Output the [x, y] coordinate of the center of the cell containing the given text.  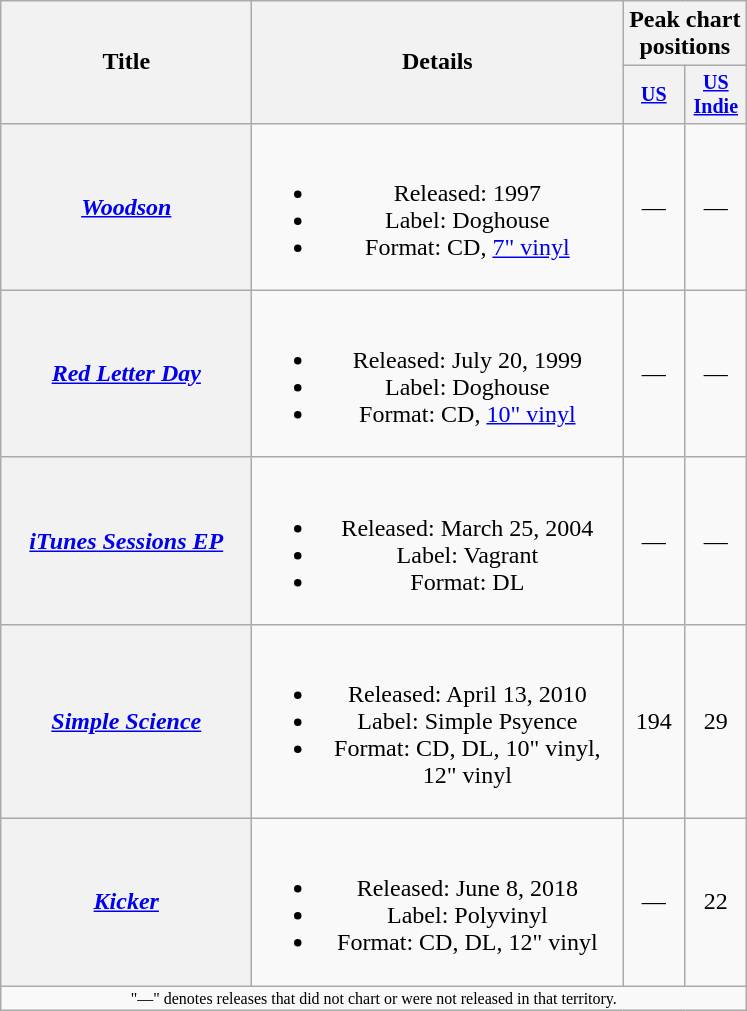
Released: 1997Label: DoghouseFormat: CD, 7" vinyl [438, 206]
Peak chart positions [685, 34]
Red Letter Day [126, 374]
"—" denotes releases that did not chart or were not released in that territory. [374, 998]
Simple Science [126, 721]
194 [654, 721]
Released: July 20, 1999Label: DoghouseFormat: CD, 10" vinyl [438, 374]
Details [438, 62]
iTunes Sessions EP [126, 540]
Released: March 25, 2004Label: VagrantFormat: DL [438, 540]
USIndie [716, 94]
29 [716, 721]
Released: June 8, 2018Label: PolyvinylFormat: CD, DL, 12" vinyl [438, 902]
Kicker [126, 902]
US [654, 94]
Title [126, 62]
Released: April 13, 2010Label: Simple PsyenceFormat: CD, DL, 10" vinyl, 12" vinyl [438, 721]
22 [716, 902]
Woodson [126, 206]
